Extract the (X, Y) coordinate from the center of the cell holding the provided text.  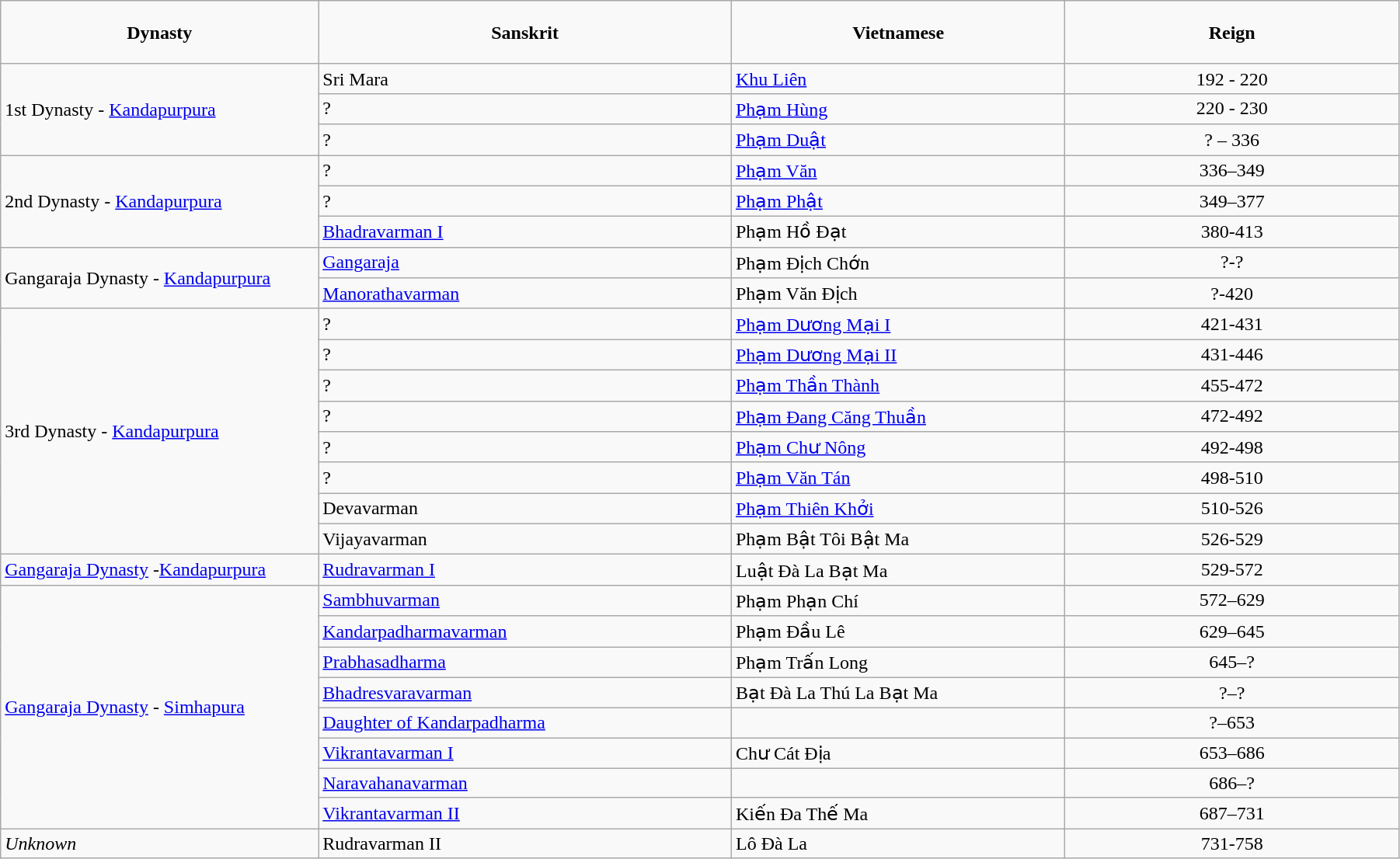
526-529 (1232, 539)
?-? (1232, 263)
Phạm Bật Tôi Bật Ma (898, 539)
510-526 (1232, 509)
Rudravarman II (525, 843)
Chư Cát Địa (898, 753)
Naravahanavarman (525, 783)
3rd Dynasty - Kandapurpura (160, 431)
?–653 (1232, 723)
687–731 (1232, 813)
?-420 (1232, 294)
Vijayavarman (525, 539)
Phạm Dương Mại I (898, 324)
431-446 (1232, 355)
Phạm Trấn Long (898, 662)
Bạt Đà La Thú La Bạt Ma (898, 693)
Sri Mara (525, 78)
Phạm Dương Mại II (898, 355)
Phạm Hồ Đạt (898, 232)
629–645 (1232, 631)
Kandarpadharmavarman (525, 631)
Gangaraja Dynasty - Simhapura (160, 707)
472-492 (1232, 416)
Lô Đà La (898, 843)
645–? (1232, 662)
455-472 (1232, 385)
Prabhasadharma (525, 662)
220 - 230 (1232, 109)
Phạm Chư Nông (898, 447)
336–349 (1232, 171)
2nd Dynasty - Kandapurpura (160, 202)
492-498 (1232, 447)
Phạm Thiên Khởi (898, 509)
? – 336 (1232, 140)
Phạm Phật (898, 201)
686–? (1232, 783)
Bhadravarman I (525, 232)
Phạm Văn Tán (898, 478)
Phạm Phạn Chí (898, 600)
Phạm Đầu Lê (898, 631)
Manorathavarman (525, 294)
Gangaraja (525, 263)
Phạm Địch Chớn (898, 263)
Rudravarman I (525, 570)
349–377 (1232, 201)
498-510 (1232, 478)
Phạm Văn (898, 171)
Vietnamese (898, 33)
Daughter of Kandarpadharma (525, 723)
Luật Đà La Bạt Ma (898, 570)
192 - 220 (1232, 78)
Phạm Hùng (898, 109)
Unknown (160, 843)
Phạm Văn Địch (898, 294)
Gangaraja Dynasty - Kandapurpura (160, 278)
Phạm Đang Căng Thuần (898, 416)
Vikrantavarman I (525, 753)
380-413 (1232, 232)
Bhadresvaravarman (525, 693)
Devavarman (525, 509)
Sanskrit (525, 33)
653–686 (1232, 753)
Reign (1232, 33)
Sambhuvarman (525, 600)
421-431 (1232, 324)
?–? (1232, 693)
Phạm Thần Thành (898, 385)
Gangaraja Dynasty -Kandapurpura (160, 570)
Vikrantavarman II (525, 813)
Dynasty (160, 33)
1st Dynasty - Kandapurpura (160, 109)
Phạm Duật (898, 140)
Kiến Đa Thế Ma (898, 813)
Khu Liên (898, 78)
529-572 (1232, 570)
731-758 (1232, 843)
572–629 (1232, 600)
